Capture the cell that displays the provided text and extract its (x, y) central coordinate. 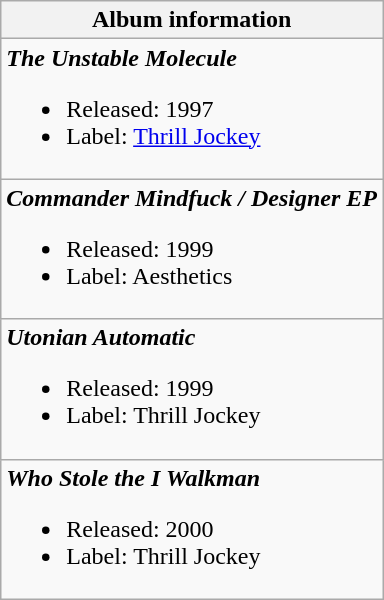
Album information (192, 20)
Who Stole the I WalkmanReleased: 2000Label: Thrill Jockey (192, 529)
The Unstable MoleculeReleased: 1997Label: Thrill Jockey (192, 109)
Utonian AutomaticReleased: 1999Label: Thrill Jockey (192, 389)
Commander Mindfuck / Designer EPReleased: 1999Label: Aesthetics (192, 249)
